Determine the [x, y] coordinate at the center of the cell enclosing the given text.  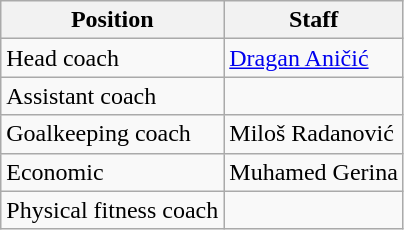
Staff [314, 20]
Head coach [112, 58]
Dragan Aničić [314, 58]
Economic [112, 172]
Miloš Radanović [314, 134]
Assistant coach [112, 96]
Physical fitness coach [112, 210]
Position [112, 20]
Muhamed Gerina [314, 172]
Goalkeeping coach [112, 134]
